Determine the [X, Y] coordinate at the center of the cell enclosing the given text.  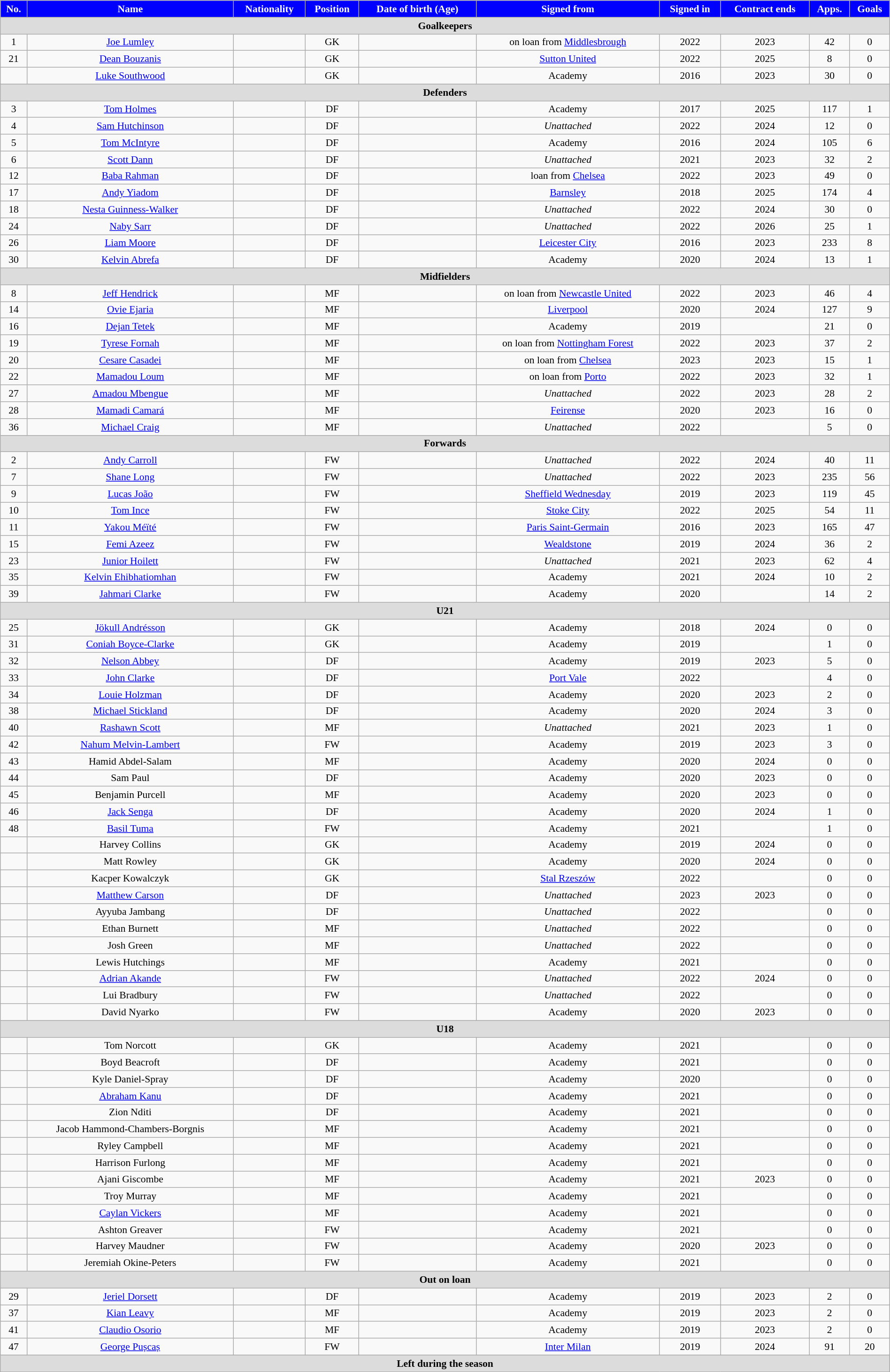
117 [829, 109]
Ayyuba Jambang [130, 912]
Ethan Burnett [130, 929]
Tom Norcott [130, 1046]
Michael Stickland [130, 711]
27 [14, 394]
Date of birth (Age) [418, 9]
Ryley Campbell [130, 1146]
Jeriel Dorsett [130, 1296]
Leicester City [568, 243]
Rashawn Scott [130, 728]
Signed in [690, 9]
48 [14, 828]
Hamid Abdel-Salam [130, 761]
Kelvin Abrefa [130, 260]
Tom Ince [130, 511]
Tyrese Fornah [130, 344]
Position [332, 9]
62 [829, 561]
Harvey Collins [130, 845]
Tom McIntyre [130, 143]
Luke Southwood [130, 76]
7 [14, 477]
Kian Leavy [130, 1313]
Ovie Ejaria [130, 310]
Lucas João [130, 494]
Wealdstone [568, 544]
Junior Hoilett [130, 561]
Andy Yiadom [130, 193]
Adrian Akande [130, 979]
Jeremiah Okine-Peters [130, 1263]
Matthew Carson [130, 895]
No. [14, 9]
165 [829, 528]
Barnsley [568, 193]
Louie Holzman [130, 695]
Goals [869, 9]
Liam Moore [130, 243]
Kacper Kowalczyk [130, 879]
17 [14, 193]
Claudio Osorio [130, 1330]
Signed from [568, 9]
on loan from Chelsea [568, 360]
233 [829, 243]
119 [829, 494]
U21 [445, 611]
Jökull Andrésson [130, 628]
Lewis Hutchings [130, 962]
91 [829, 1347]
Stal Rzeszów [568, 879]
Scott Dann [130, 160]
Yakou Méïté [130, 528]
Jahmari Clarke [130, 594]
22 [14, 377]
105 [829, 143]
Baba Rahman [130, 176]
Midfielders [445, 276]
Liverpool [568, 310]
Mamadou Loum [130, 377]
Feirense [568, 410]
Out on loan [445, 1280]
Harvey Maudner [130, 1246]
Joe Lumley [130, 42]
Harrison Furlong [130, 1163]
235 [829, 477]
13 [829, 260]
24 [14, 226]
Dean Bouzanis [130, 59]
Nationality [269, 9]
Contract ends [765, 9]
Ashton Greaver [130, 1230]
Zion Nditi [130, 1112]
Troy Murray [130, 1196]
41 [14, 1330]
loan from Chelsea [568, 176]
Sam Hutchinson [130, 126]
Ajani Giscombe [130, 1180]
Inter Milan [568, 1347]
Michael Craig [130, 427]
Lui Bradbury [130, 996]
Kelvin Ehibhatiomhan [130, 577]
Forwards [445, 444]
29 [14, 1296]
on loan from Nottingham Forest [568, 344]
174 [829, 193]
Tom Holmes [130, 109]
26 [14, 243]
Kyle Daniel-Spray [130, 1079]
on loan from Newcastle United [568, 293]
Sheffield Wednesday [568, 494]
Apps. [829, 9]
Mamadi Camará [130, 410]
Coniah Boyce-Clarke [130, 644]
on loan from Middlesbrough [568, 42]
Left during the season [445, 1364]
Dejan Tetek [130, 327]
Benjamin Purcell [130, 795]
Sutton United [568, 59]
on loan from Porto [568, 377]
35 [14, 577]
39 [14, 594]
127 [829, 310]
Paris Saint-Germain [568, 528]
54 [829, 511]
Cesare Casadei [130, 360]
34 [14, 695]
Nesta Guinness-Walker [130, 210]
Matt Rowley [130, 862]
Goalkeepers [445, 26]
33 [14, 678]
Nelson Abbey [130, 661]
Naby Sarr [130, 226]
U18 [445, 1029]
43 [14, 761]
38 [14, 711]
2026 [765, 226]
Nahum Melvin-Lambert [130, 745]
Stoke City [568, 511]
18 [14, 210]
Defenders [445, 92]
23 [14, 561]
John Clarke [130, 678]
Andy Carroll [130, 460]
George Pușcaș [130, 1347]
Basil Tuma [130, 828]
56 [869, 477]
49 [829, 176]
31 [14, 644]
Name [130, 9]
2017 [690, 109]
19 [14, 344]
David Nyarko [130, 1012]
Shane Long [130, 477]
Abraham Kanu [130, 1096]
Caylan Vickers [130, 1213]
44 [14, 778]
Jacob Hammond-Chambers-Borgnis [130, 1129]
Amadou Mbengue [130, 394]
Sam Paul [130, 778]
Femi Azeez [130, 544]
Jack Senga [130, 812]
Port Vale [568, 678]
Jeff Hendrick [130, 293]
Josh Green [130, 945]
Boyd Beacroft [130, 1063]
